From the cell containing the given text, extract its center point as [X, Y] coordinate. 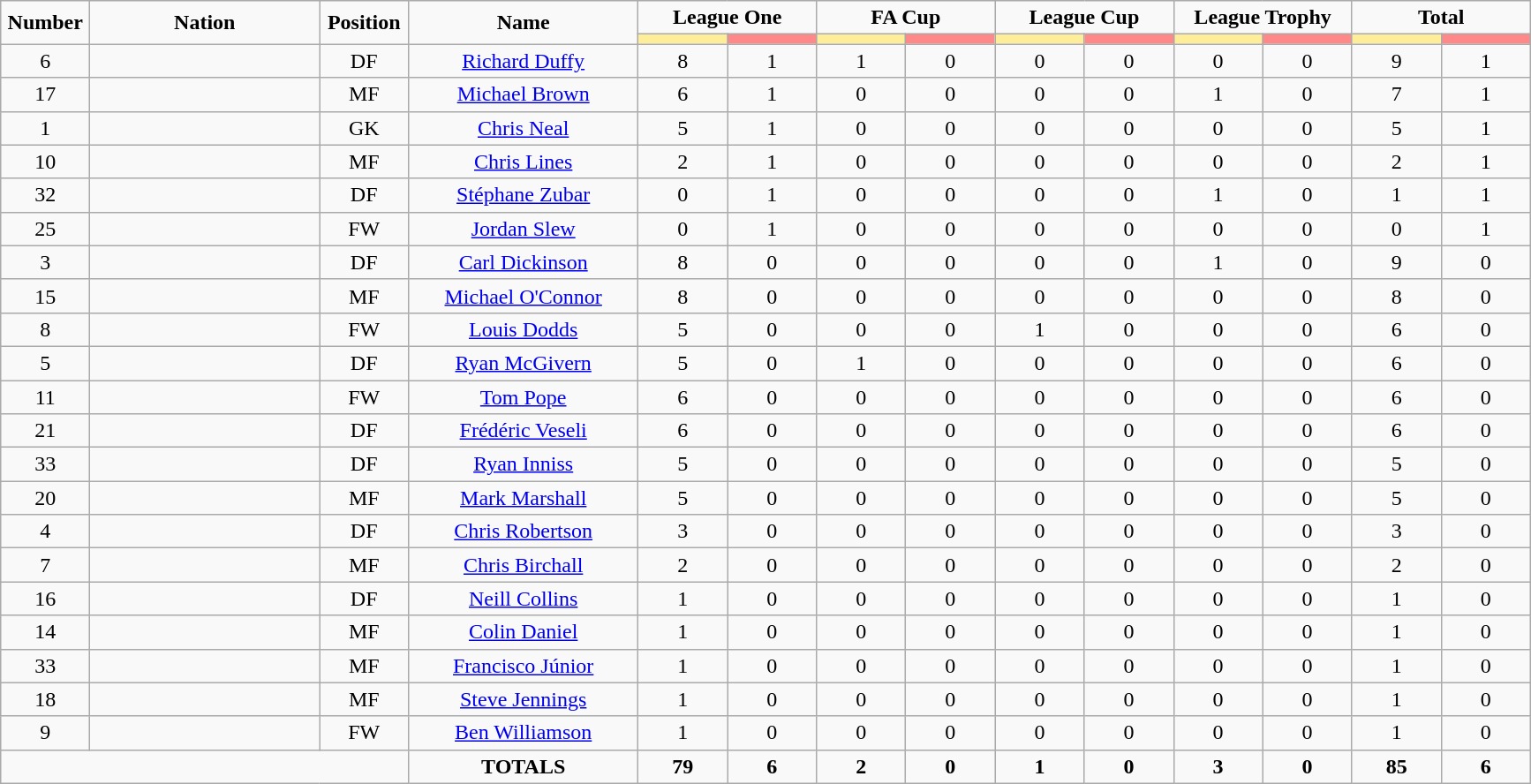
11 [46, 396]
League Cup [1084, 18]
Tom Pope [524, 396]
League Trophy [1263, 18]
Michael Brown [524, 94]
18 [46, 699]
Richard Duffy [524, 61]
Chris Neal [524, 128]
GK [364, 128]
FA Cup [906, 18]
Frédéric Veseli [524, 431]
85 [1397, 766]
Nation [205, 23]
Position [364, 23]
10 [46, 162]
32 [46, 195]
20 [46, 498]
Jordan Slew [524, 229]
Ryan Inniss [524, 464]
21 [46, 431]
25 [46, 229]
15 [46, 296]
Ben Williamson [524, 733]
Louis Dodds [524, 329]
Carl Dickinson [524, 262]
17 [46, 94]
4 [46, 531]
Ryan McGivern [524, 363]
Michael O'Connor [524, 296]
16 [46, 599]
Total [1441, 18]
Chris Birchall [524, 565]
Name [524, 23]
Chris Lines [524, 162]
TOTALS [524, 766]
Stéphane Zubar [524, 195]
Steve Jennings [524, 699]
Neill Collins [524, 599]
79 [683, 766]
Chris Robertson [524, 531]
Mark Marshall [524, 498]
League One [728, 18]
Colin Daniel [524, 632]
14 [46, 632]
Number [46, 23]
Francisco Júnior [524, 666]
